Scan for the cell matching the given text and deliver its (x, y) coordinate at center. 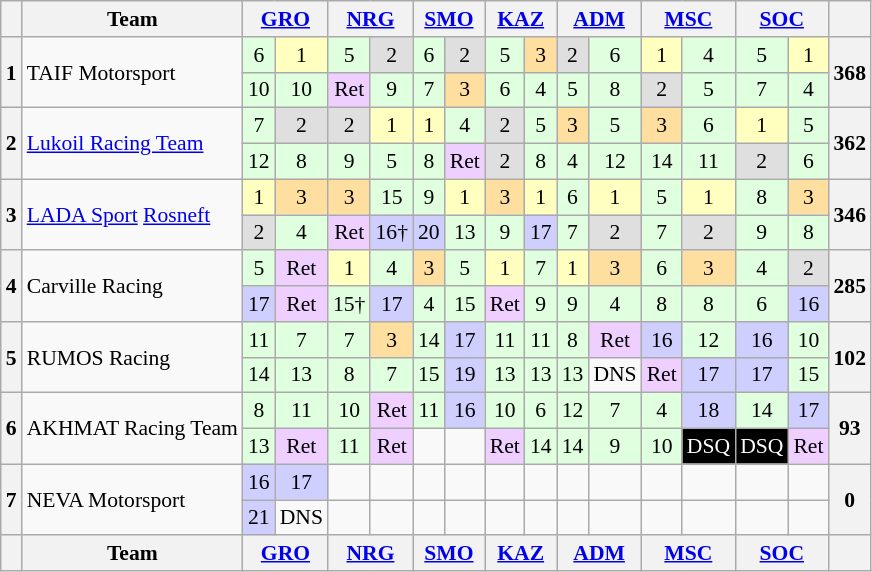
18 (708, 411)
362 (850, 144)
19 (465, 375)
368 (850, 72)
93 (850, 428)
Carville Racing (132, 286)
16† (392, 233)
LADA Sport Rosneft (132, 214)
21 (259, 518)
RUMOS Racing (132, 358)
102 (850, 358)
285 (850, 286)
0 (850, 500)
TAIF Motorsport (132, 72)
15† (350, 304)
AKHMAT Racing Team (132, 428)
346 (850, 214)
20 (429, 233)
NEVA Motorsport (132, 500)
Lukoil Racing Team (132, 144)
